For the text-containing cell, return its midpoint in [x, y] coordinate format. 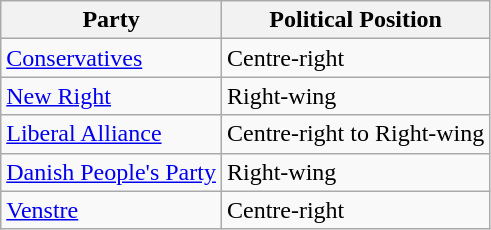
Venstre [112, 210]
Party [112, 20]
Liberal Alliance [112, 134]
Danish People's Party [112, 172]
Centre-right to Right-wing [355, 134]
New Right [112, 96]
Conservatives [112, 58]
Political Position [355, 20]
